Search for the cell housing the specified text and yield its (X, Y) center coordinate. 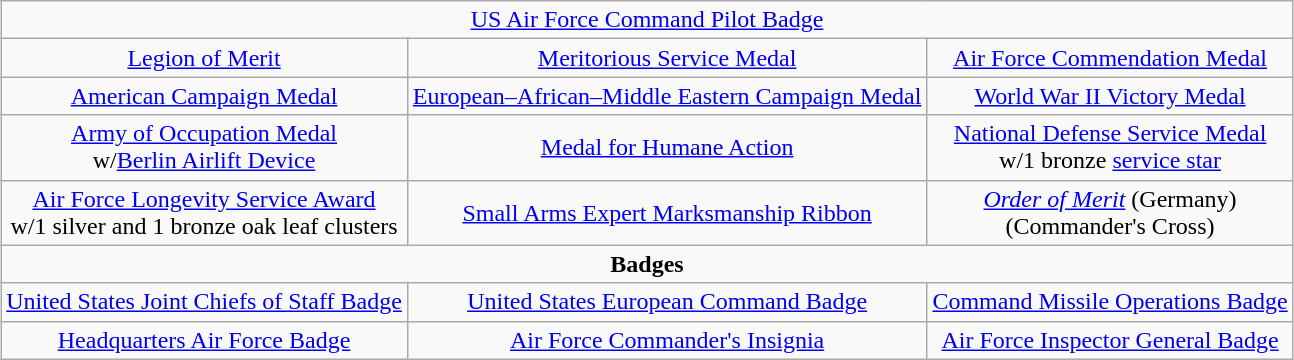
Command Missile Operations Badge (1110, 302)
Legion of Merit (204, 58)
Meritorious Service Medal (667, 58)
National Defense Service Medalw/1 bronze service star (1110, 148)
Order of Merit (Germany)(Commander's Cross) (1110, 212)
Air Force Commander's Insignia (667, 340)
Badges (647, 264)
Medal for Humane Action (667, 148)
European–African–Middle Eastern Campaign Medal (667, 96)
United States Joint Chiefs of Staff Badge (204, 302)
American Campaign Medal (204, 96)
Air Force Inspector General Badge (1110, 340)
World War II Victory Medal (1110, 96)
Air Force Commendation Medal (1110, 58)
Headquarters Air Force Badge (204, 340)
Army of Occupation Medalw/Berlin Airlift Device (204, 148)
United States European Command Badge (667, 302)
Air Force Longevity Service Awardw/1 silver and 1 bronze oak leaf clusters (204, 212)
Small Arms Expert Marksmanship Ribbon (667, 212)
US Air Force Command Pilot Badge (647, 20)
